Return the [x, y] coordinate for the center point of the cell that contains the specified text.  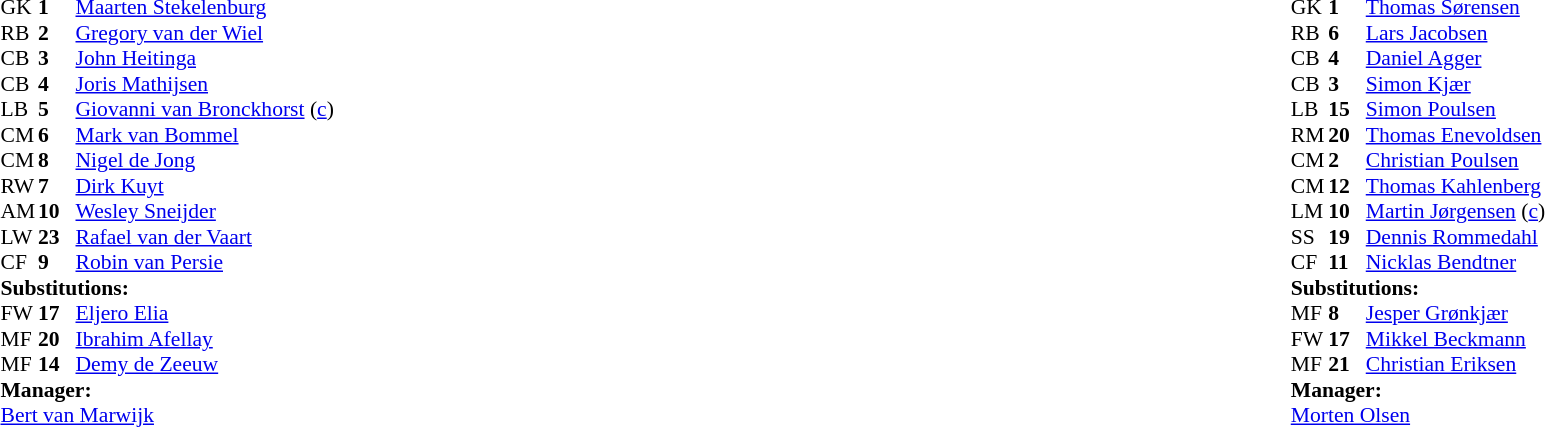
Demy de Zeeuw [205, 365]
23 [57, 237]
Lars Jacobsen [1456, 33]
AM [19, 211]
Ibrahim Afellay [205, 339]
5 [57, 109]
9 [57, 263]
Mikkel Beckmann [1456, 339]
15 [1347, 109]
SS [1310, 237]
21 [1347, 365]
Joris Mathijsen [205, 84]
Martin Jørgensen (c) [1456, 211]
Christian Poulsen [1456, 161]
Giovanni van Bronckhorst (c) [205, 109]
Simon Kjær [1456, 84]
Simon Poulsen [1456, 109]
Jesper Grønkjær [1456, 313]
Dirk Kuyt [205, 186]
LW [19, 237]
Wesley Sneijder [205, 211]
John Heitinga [205, 59]
11 [1347, 263]
Robin van Persie [205, 263]
RM [1310, 135]
12 [1347, 186]
Thomas Kahlenberg [1456, 186]
Christian Eriksen [1456, 365]
Rafael van der Vaart [205, 237]
14 [57, 365]
Nicklas Bendtner [1456, 263]
7 [57, 186]
Mark van Bommel [205, 135]
Dennis Rommedahl [1456, 237]
Thomas Enevoldsen [1456, 135]
RW [19, 186]
LM [1310, 211]
Daniel Agger [1456, 59]
19 [1347, 237]
Nigel de Jong [205, 161]
Eljero Elia [205, 313]
Gregory van der Wiel [205, 33]
